Determine the (X, Y) coordinate at the center of the cell enclosing the given text.  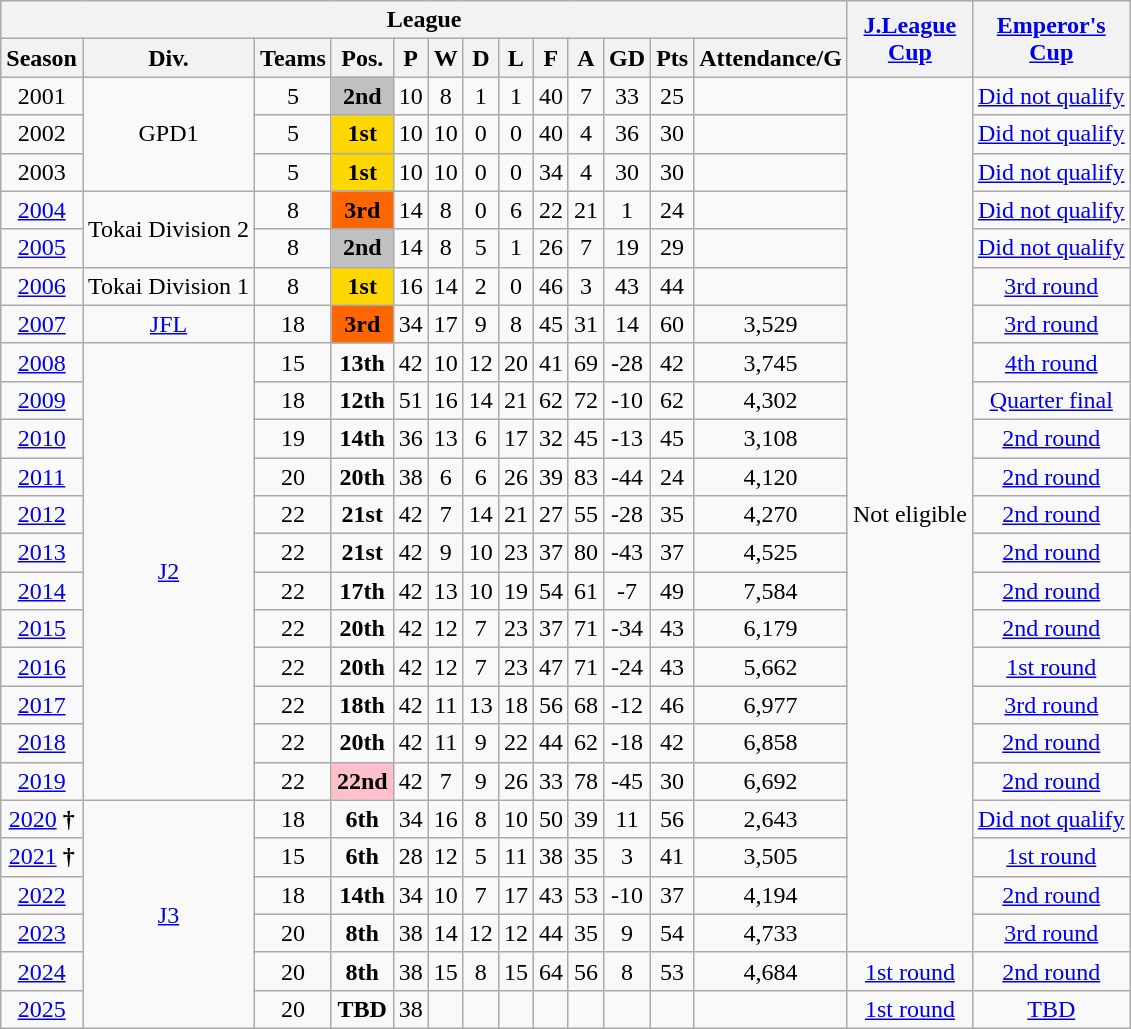
2014 (42, 591)
Not eligible (910, 514)
64 (550, 971)
80 (586, 553)
2006 (42, 286)
68 (586, 705)
F (550, 58)
Attendance/G (771, 58)
69 (586, 362)
2008 (42, 362)
32 (550, 438)
60 (672, 324)
3,529 (771, 324)
2020 † (42, 819)
J.LeagueCup (910, 39)
29 (672, 248)
4,194 (771, 895)
2 (480, 286)
-43 (628, 553)
-13 (628, 438)
2012 (42, 515)
D (480, 58)
47 (550, 667)
-24 (628, 667)
4,733 (771, 933)
6,692 (771, 781)
Pos. (362, 58)
55 (586, 515)
27 (550, 515)
6,977 (771, 705)
GD (628, 58)
2025 (42, 1009)
4,525 (771, 553)
A (586, 58)
-18 (628, 743)
W (446, 58)
Teams (294, 58)
61 (586, 591)
-45 (628, 781)
L (516, 58)
13th (362, 362)
Pts (672, 58)
4th round (1051, 362)
6,858 (771, 743)
49 (672, 591)
2015 (42, 629)
78 (586, 781)
Tokai Division 2 (168, 229)
2024 (42, 971)
J2 (168, 572)
5,662 (771, 667)
2021 † (42, 857)
3,505 (771, 857)
League (424, 20)
18th (362, 705)
GPD1 (168, 134)
2023 (42, 933)
4,120 (771, 477)
2019 (42, 781)
72 (586, 400)
2013 (42, 553)
7,584 (771, 591)
-44 (628, 477)
-34 (628, 629)
Season (42, 58)
28 (410, 857)
Tokai Division 1 (168, 286)
J3 (168, 914)
2,643 (771, 819)
2001 (42, 96)
22nd (362, 781)
2002 (42, 134)
2018 (42, 743)
6,179 (771, 629)
JFL (168, 324)
50 (550, 819)
Quarter final (1051, 400)
P (410, 58)
2011 (42, 477)
2004 (42, 210)
Div. (168, 58)
2005 (42, 248)
17th (362, 591)
2009 (42, 400)
-12 (628, 705)
25 (672, 96)
83 (586, 477)
3,108 (771, 438)
2010 (42, 438)
4,270 (771, 515)
-7 (628, 591)
2003 (42, 172)
4,684 (771, 971)
3,745 (771, 362)
51 (410, 400)
Emperor'sCup (1051, 39)
2016 (42, 667)
2022 (42, 895)
2017 (42, 705)
31 (586, 324)
12th (362, 400)
4,302 (771, 400)
2007 (42, 324)
